Return the [X, Y] coordinate for the center point of the cell that contains the specified text.  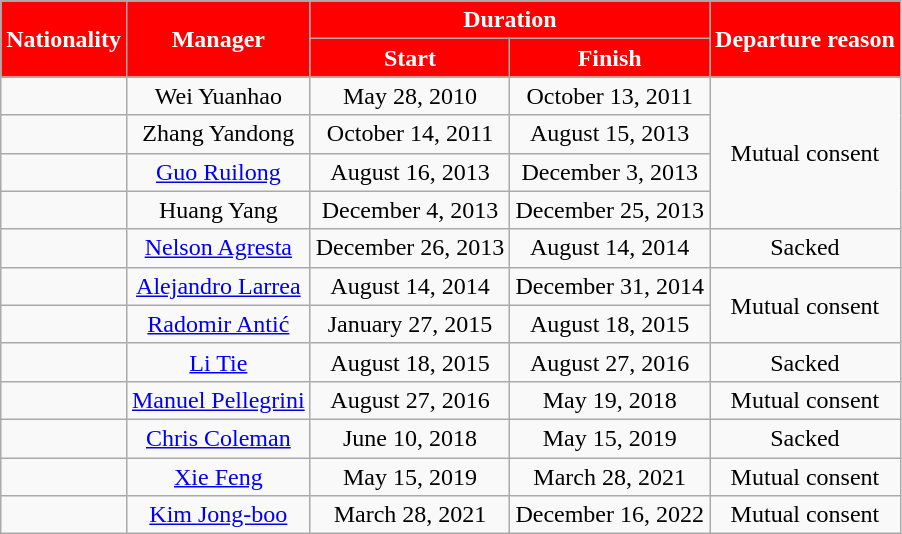
December 25, 2013 [610, 210]
Chris Coleman [218, 438]
October 13, 2011 [610, 96]
Nelson Agresta [218, 248]
Alejandro Larrea [218, 286]
Wei Yuanhao [218, 96]
Manuel Pellegrini [218, 400]
June 10, 2018 [410, 438]
December 16, 2022 [610, 515]
Manager [218, 39]
December 3, 2013 [610, 172]
Nationality [64, 39]
Finish [610, 58]
Xie Feng [218, 477]
January 27, 2015 [410, 324]
May 28, 2010 [410, 96]
Guo Ruilong [218, 172]
Departure reason [806, 39]
Start [410, 58]
Duration [510, 20]
December 26, 2013 [410, 248]
Huang Yang [218, 210]
Zhang Yandong [218, 134]
December 31, 2014 [610, 286]
August 15, 2013 [610, 134]
October 14, 2011 [410, 134]
December 4, 2013 [410, 210]
Kim Jong-boo [218, 515]
Radomir Antić [218, 324]
August 16, 2013 [410, 172]
May 19, 2018 [610, 400]
Li Tie [218, 362]
